Search for the cell housing the specified text and yield its [X, Y] center coordinate. 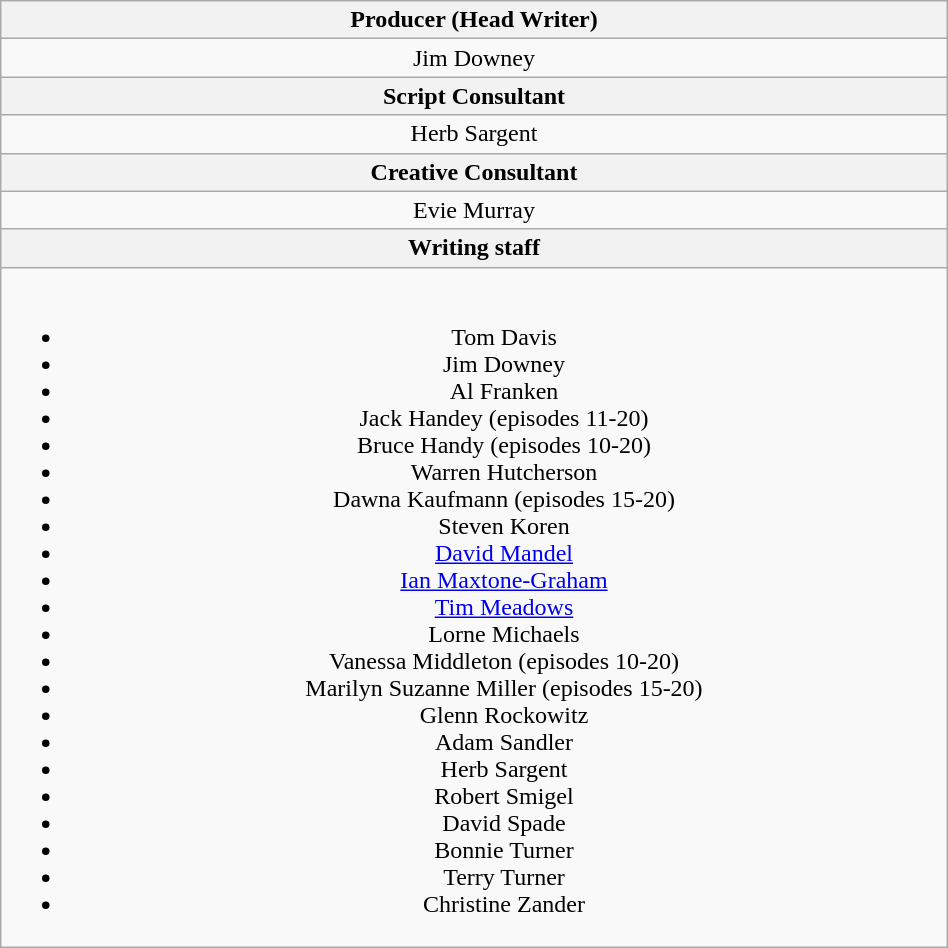
Evie Murray [474, 210]
Script Consultant [474, 96]
Herb Sargent [474, 134]
Writing staff [474, 248]
Producer (Head Writer) [474, 20]
Creative Consultant [474, 172]
Jim Downey [474, 58]
